For the text-containing cell, return its midpoint in (x, y) coordinate format. 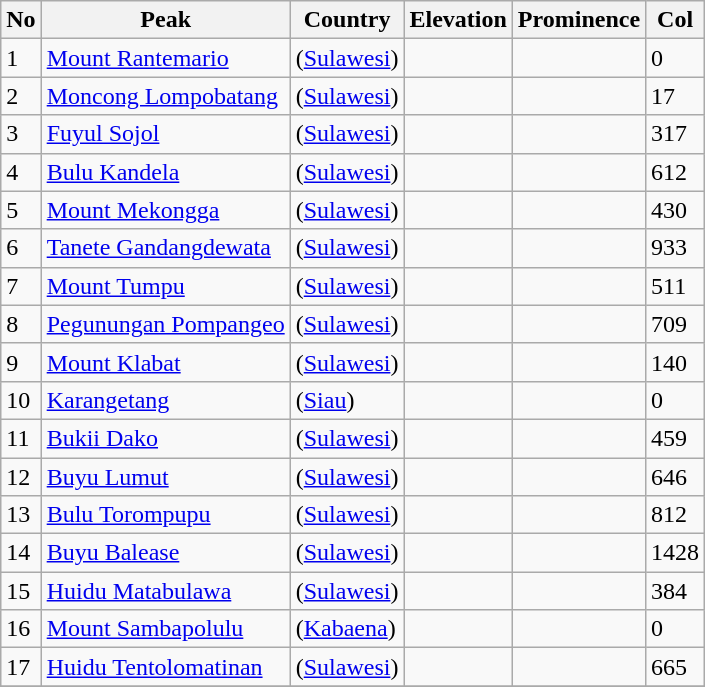
140 (676, 362)
459 (676, 438)
1 (21, 58)
7 (21, 286)
Mount Rantemario (166, 58)
Buyu Balease (166, 553)
4 (21, 172)
3 (21, 134)
665 (676, 667)
14 (21, 553)
Country (347, 20)
11 (21, 438)
Col (676, 20)
2 (21, 96)
812 (676, 515)
Fuyul Sojol (166, 134)
(Kabaena) (347, 629)
6 (21, 248)
Bulu Kandela (166, 172)
612 (676, 172)
12 (21, 477)
5 (21, 210)
Peak (166, 20)
317 (676, 134)
Karangetang (166, 400)
9 (21, 362)
Mount Sambapolulu (166, 629)
933 (676, 248)
Tanete Gandangdewata (166, 248)
(Siau) (347, 400)
709 (676, 324)
511 (676, 286)
430 (676, 210)
Bulu Torompupu (166, 515)
384 (676, 591)
Bukii Dako (166, 438)
Moncong Lompobatang (166, 96)
Pegunungan Pompangeo (166, 324)
Huidu Tentolomatinan (166, 667)
No (21, 20)
Mount Klabat (166, 362)
Mount Tumpu (166, 286)
1428 (676, 553)
646 (676, 477)
Elevation (458, 20)
Prominence (578, 20)
8 (21, 324)
16 (21, 629)
Mount Mekongga (166, 210)
10 (21, 400)
15 (21, 591)
Buyu Lumut (166, 477)
13 (21, 515)
Huidu Matabulawa (166, 591)
